Capture the cell that displays the provided text and extract its (X, Y) central coordinate. 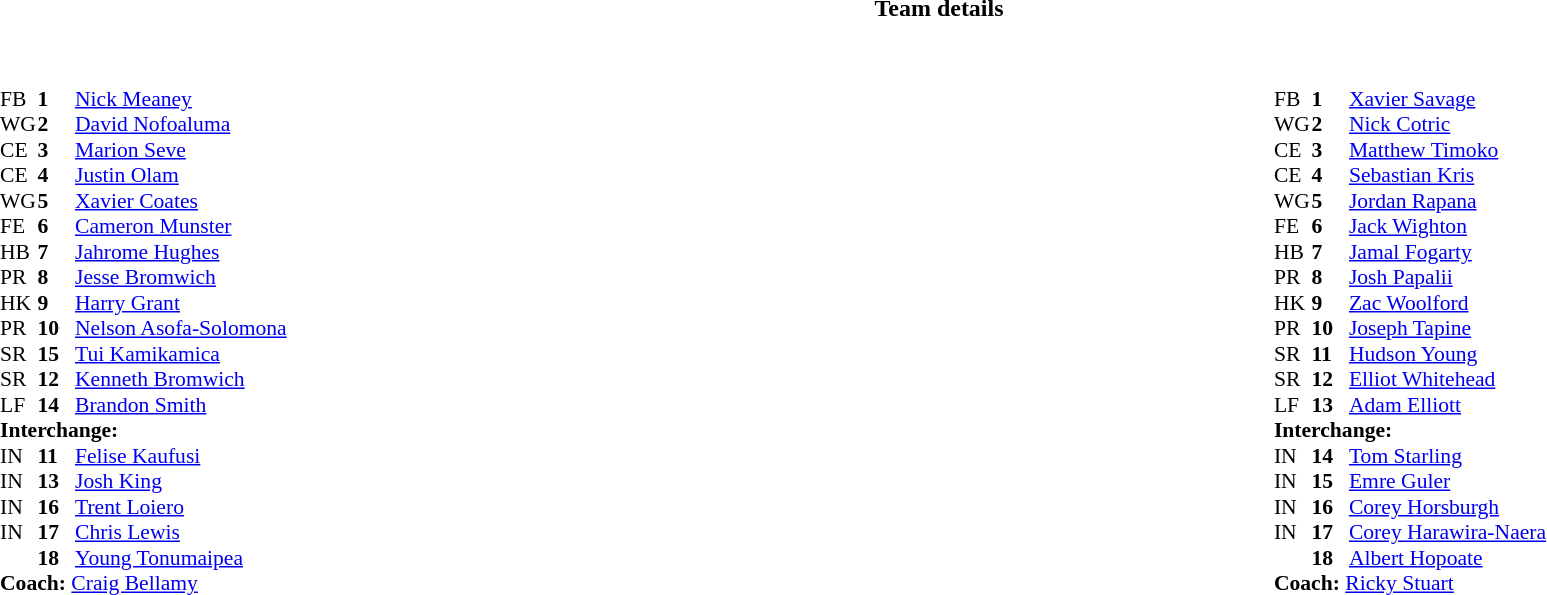
Nick Meaney (181, 99)
Zac Woolford (1448, 303)
Harry Grant (181, 303)
Matthew Timoko (1448, 150)
Kenneth Bromwich (181, 379)
Tui Kamikamica (181, 354)
Hudson Young (1448, 354)
Corey Horsburgh (1448, 507)
Corey Harawira-Naera (1448, 533)
Nick Cotric (1448, 125)
Felise Kaufusi (181, 456)
Cameron Munster (181, 227)
Jahrome Hughes (181, 252)
Joseph Tapine (1448, 329)
Sebastian Kris (1448, 175)
Xavier Savage (1448, 99)
Josh King (181, 481)
Jack Wighton (1448, 227)
Xavier Coates (181, 201)
Young Tonumaipea (181, 558)
Jordan Rapana (1448, 201)
Jesse Bromwich (181, 277)
Nelson Asofa-Solomona (181, 329)
Marion Seve (181, 150)
Trent Loiero (181, 507)
Jamal Fogarty (1448, 252)
Chris Lewis (181, 533)
Brandon Smith (181, 405)
Elliot Whitehead (1448, 379)
Adam Elliott (1448, 405)
Emre Guler (1448, 481)
Albert Hopoate (1448, 558)
Justin Olam (181, 175)
David Nofoaluma (181, 125)
Josh Papalii (1448, 277)
Tom Starling (1448, 456)
